From the cell containing the given text, extract its center point as [x, y] coordinate. 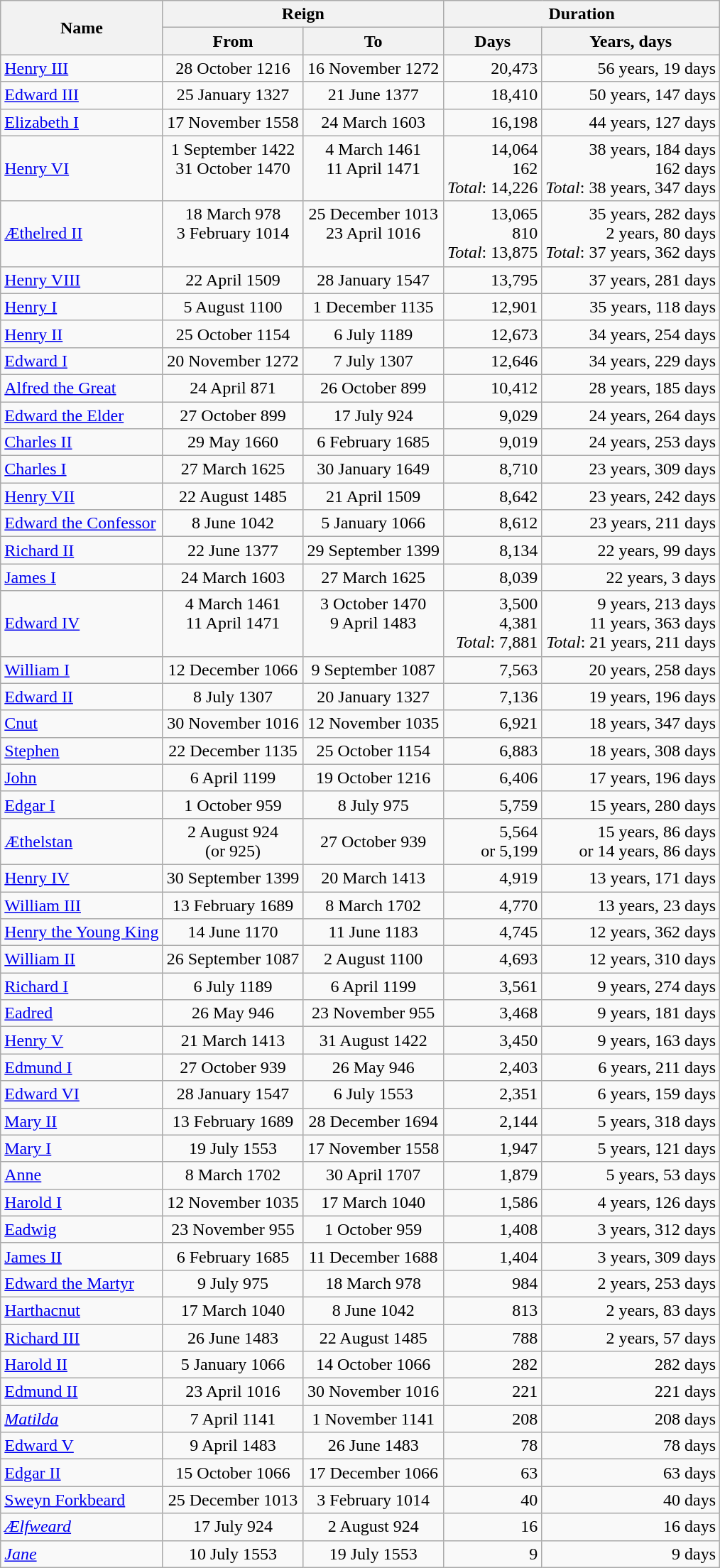
9 years, 213 days11 years, 363 daysTotal: 21 years, 211 days [631, 624]
Edgar II [82, 1473]
19 years, 196 days [631, 697]
4,693 [493, 959]
30 January 1649 [373, 469]
78 days [631, 1446]
Edward the Elder [82, 415]
9 years, 274 days [631, 986]
12,901 [493, 307]
12,673 [493, 334]
7,563 [493, 670]
8,642 [493, 496]
Anne [82, 1175]
22 June 1377 [233, 550]
25 December 1013 [233, 1500]
13 years, 171 days [631, 878]
18 years, 308 days [631, 751]
44 years, 127 days [631, 122]
Days [493, 41]
6 years, 211 days [631, 1067]
24 years, 264 days [631, 415]
9 April 1483 [233, 1446]
12,646 [493, 361]
9 years, 181 days [631, 1013]
16 November 1272 [373, 68]
Harold I [82, 1202]
12 December 1066 [233, 670]
34 years, 254 days [631, 334]
20 January 1327 [373, 697]
38 years, 184 days162 daysTotal: 38 years, 347 days [631, 168]
Mary II [82, 1121]
17 years, 196 days [631, 778]
63 days [631, 1473]
18 years, 347 days [631, 724]
2 August 924 [373, 1527]
27 October 899 [233, 415]
John [82, 778]
Henry III [82, 68]
Henry IV [82, 878]
Duration [582, 14]
1 November 1141 [373, 1419]
To [373, 41]
9 [493, 1554]
13,065810Total: 13,875 [493, 234]
Edgar I [82, 805]
31 August 1422 [373, 1040]
22 years, 99 days [631, 550]
5,564 or 5,199 [493, 841]
Name [82, 28]
Matilda [82, 1419]
8,039 [493, 577]
Eadwig [82, 1229]
1 September 142231 October 1470 [233, 168]
30 April 1707 [373, 1175]
16 days [631, 1527]
9 July 975 [233, 1283]
Elizabeth I [82, 122]
Reign [302, 14]
30 September 1399 [233, 878]
37 years, 281 days [631, 280]
35 years, 118 days [631, 307]
13 years, 23 days [631, 905]
3 February 1014 [373, 1500]
6 years, 159 days [631, 1094]
3 years, 309 days [631, 1256]
1,947 [493, 1148]
40 [493, 1500]
Edward IV [82, 624]
11 June 1183 [373, 932]
Æthelstan [82, 841]
James II [82, 1256]
8 July 975 [373, 805]
21 April 1509 [373, 496]
Edmund II [82, 1392]
15 years, 86 daysor 14 years, 86 days [631, 841]
Years, days [631, 41]
William III [82, 905]
24 April 871 [233, 388]
7 April 1141 [233, 1419]
Harthacnut [82, 1310]
Henry I [82, 307]
22 December 1135 [233, 751]
4,745 [493, 932]
19 October 1216 [373, 778]
James I [82, 577]
10,412 [493, 388]
8,612 [493, 523]
Jane [82, 1554]
5 years, 53 days [631, 1175]
Eadred [82, 1013]
Henry VIII [82, 280]
5 years, 318 days [631, 1121]
56 years, 19 days [631, 68]
3,450 [493, 1040]
1,404 [493, 1256]
4,770 [493, 905]
Alfred the Great [82, 388]
Richard II [82, 550]
16 [493, 1527]
Richard I [82, 986]
Sweyn Forkbeard [82, 1500]
78 [493, 1446]
Edward the Martyr [82, 1283]
Edward the Confessor [82, 523]
Edward I [82, 361]
28 December 1694 [373, 1121]
20 years, 258 days [631, 670]
14,064162Total: 14,226 [493, 168]
Mary I [82, 1148]
Cnut [82, 724]
Æthelred II [82, 234]
40 days [631, 1500]
Henry VII [82, 496]
5 years, 121 days [631, 1148]
4,919 [493, 878]
6,883 [493, 751]
6,406 [493, 778]
2 years, 57 days [631, 1337]
1,586 [493, 1202]
13,795 [493, 280]
2,144 [493, 1121]
14 June 1170 [233, 932]
25 December 101323 April 1016 [373, 234]
20 March 1413 [373, 878]
208 [493, 1419]
6 July 1553 [373, 1094]
18 March 978 [373, 1283]
22 April 1509 [233, 280]
788 [493, 1337]
2,403 [493, 1067]
12 years, 310 days [631, 959]
221 days [631, 1392]
Edmund I [82, 1067]
2 August 924(or 925) [233, 841]
Harold II [82, 1365]
21 March 1413 [233, 1040]
Henry VI [82, 168]
7 July 1307 [373, 361]
28 years, 185 days [631, 388]
2 years, 253 days [631, 1283]
35 years, 282 days2 years, 80 daysTotal: 37 years, 362 days [631, 234]
8 July 1307 [233, 697]
15 years, 280 days [631, 805]
18,410 [493, 95]
Stephen [82, 751]
Ælfweard [82, 1527]
813 [493, 1310]
3,561 [493, 986]
208 days [631, 1419]
Edward VI [82, 1094]
15 October 1066 [233, 1473]
24 years, 253 days [631, 442]
9 September 1087 [373, 670]
Henry II [82, 334]
2,351 [493, 1094]
21 June 1377 [373, 95]
Henry V [82, 1040]
16,198 [493, 122]
4 years, 126 days [631, 1202]
3,5004,381Total: 7,881 [493, 624]
1 December 1135 [373, 307]
18 March 9783 February 1014 [233, 234]
12 years, 362 days [631, 932]
6,921 [493, 724]
29 May 1660 [233, 442]
William I [82, 670]
282 days [631, 1365]
3,468 [493, 1013]
1,879 [493, 1175]
26 September 1087 [233, 959]
20 November 1272 [233, 361]
2 years, 83 days [631, 1310]
3 years, 312 days [631, 1229]
9,029 [493, 415]
50 years, 147 days [631, 95]
14 October 1066 [373, 1365]
29 September 1399 [373, 550]
Edward V [82, 1446]
William II [82, 959]
221 [493, 1392]
Richard III [82, 1337]
9 days [631, 1554]
63 [493, 1473]
11 December 1688 [373, 1256]
5,759 [493, 805]
20,473 [493, 68]
9,019 [493, 442]
5 August 1100 [233, 307]
22 years, 3 days [631, 577]
9 years, 163 days [631, 1040]
Charles II [82, 442]
23 years, 242 days [631, 496]
23 years, 309 days [631, 469]
1,408 [493, 1229]
8,710 [493, 469]
Henry the Young King [82, 932]
984 [493, 1283]
Charles I [82, 469]
25 January 1327 [233, 95]
Edward III [82, 95]
7,136 [493, 697]
34 years, 229 days [631, 361]
28 October 1216 [233, 68]
23 April 1016 [233, 1392]
282 [493, 1365]
10 July 1553 [233, 1554]
23 years, 211 days [631, 523]
From [233, 41]
8,134 [493, 550]
17 December 1066 [373, 1473]
3 October 14709 April 1483 [373, 624]
2 August 1100 [373, 959]
26 October 899 [373, 388]
Edward II [82, 697]
